Extract the (x, y) coordinate from the center of the cell holding the provided text.  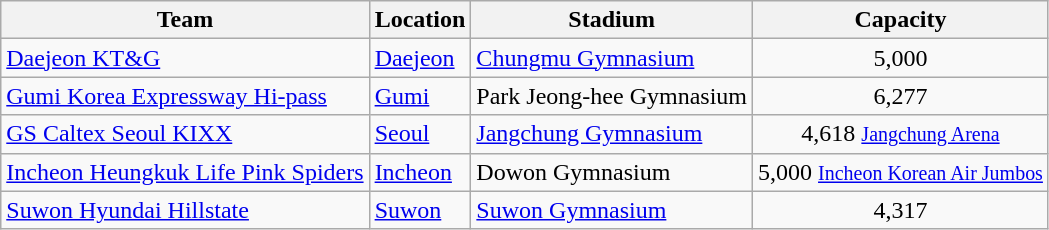
5,000 Incheon Korean Air Jumbos (901, 172)
Jangchung Gymnasium (612, 134)
6,277 (901, 96)
Incheon (420, 172)
Dowon Gymnasium (612, 172)
Park Jeong-hee Gymnasium (612, 96)
Capacity (901, 20)
5,000 (901, 58)
Incheon Heungkuk Life Pink Spiders (185, 172)
Stadium (612, 20)
Suwon Gymnasium (612, 210)
Suwon (420, 210)
GS Caltex Seoul KIXX (185, 134)
Seoul (420, 134)
Gumi (420, 96)
4,618 Jangchung Arena (901, 134)
Location (420, 20)
4,317 (901, 210)
Gumi Korea Expressway Hi-pass (185, 96)
Daejeon KT&G (185, 58)
Team (185, 20)
Suwon Hyundai Hillstate (185, 210)
Daejeon (420, 58)
Chungmu Gymnasium (612, 58)
